Identify which cell holds the provided text, then report its (x, y) central coordinate. 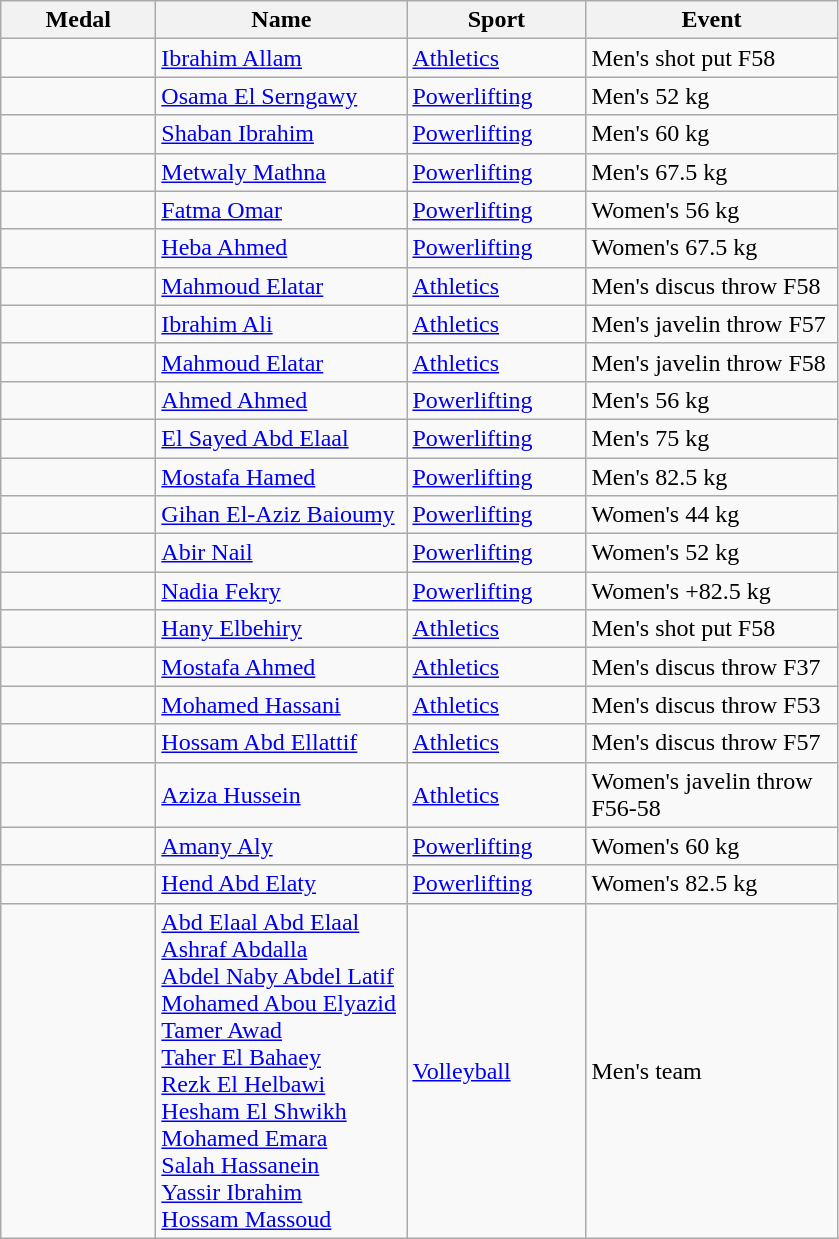
Men's team (712, 1070)
Sport (496, 20)
Heba Ahmed (282, 248)
Women's 52 kg (712, 553)
Ahmed Ahmed (282, 400)
Medal (78, 20)
Volleyball (496, 1070)
Osama El Serngawy (282, 96)
Women's javelin throw F56-58 (712, 794)
Gihan El-Aziz Baioumy (282, 515)
Men's 56 kg (712, 400)
Ibrahim Ali (282, 324)
Name (282, 20)
Hossam Abd Ellattif (282, 743)
Women's 60 kg (712, 846)
Event (712, 20)
Men's 82.5 kg (712, 477)
Fatma Omar (282, 210)
El Sayed Abd Elaal (282, 438)
Amany Aly (282, 846)
Men's discus throw F37 (712, 667)
Hend Abd Elaty (282, 884)
Hany Elbehiry (282, 629)
Mostafa Ahmed (282, 667)
Women's +82.5 kg (712, 591)
Mostafa Hamed (282, 477)
Women's 67.5 kg (712, 248)
Men's discus throw F58 (712, 286)
Men's 67.5 kg (712, 172)
Women's 82.5 kg (712, 884)
Men's javelin throw F57 (712, 324)
Metwaly Mathna (282, 172)
Men's javelin throw F58 (712, 362)
Ibrahim Allam (282, 58)
Abir Nail (282, 553)
Nadia Fekry (282, 591)
Men's discus throw F53 (712, 705)
Men's 52 kg (712, 96)
Men's discus throw F57 (712, 743)
Mohamed Hassani (282, 705)
Women's 44 kg (712, 515)
Aziza Hussein (282, 794)
Men's 60 kg (712, 134)
Men's 75 kg (712, 438)
Shaban Ibrahim (282, 134)
Women's 56 kg (712, 210)
